Provide the (x, y) coordinate of the cell's center where the given text is located.  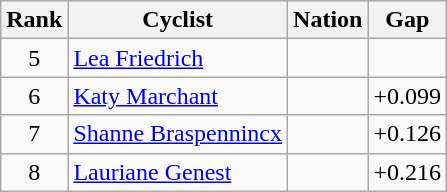
+0.126 (408, 134)
+0.216 (408, 172)
8 (34, 172)
5 (34, 58)
+0.099 (408, 96)
Shanne Braspennincx (178, 134)
7 (34, 134)
Nation (328, 20)
Gap (408, 20)
Lea Friedrich (178, 58)
Lauriane Genest (178, 172)
Cyclist (178, 20)
6 (34, 96)
Rank (34, 20)
Katy Marchant (178, 96)
